Determine the [X, Y] coordinate at the center of the cell enclosing the given text.  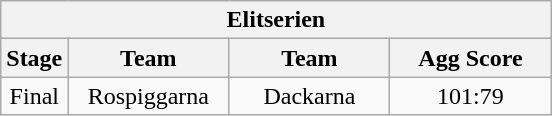
Elitserien [276, 20]
Rospiggarna [148, 96]
101:79 [470, 96]
Dackarna [310, 96]
Final [34, 96]
Agg Score [470, 58]
Stage [34, 58]
